For the text-containing cell, return its midpoint in [X, Y] coordinate format. 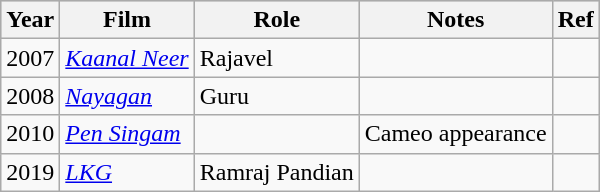
2019 [30, 172]
Year [30, 20]
2008 [30, 96]
Nayagan [127, 96]
2010 [30, 134]
Guru [276, 96]
Film [127, 20]
Cameo appearance [456, 134]
Kaanal Neer [127, 58]
LKG [127, 172]
2007 [30, 58]
Ramraj Pandian [276, 172]
Notes [456, 20]
Pen Singam [127, 134]
Rajavel [276, 58]
Role [276, 20]
Ref [576, 20]
